Provide the [x, y] coordinate of the cell's center where the given text is located.  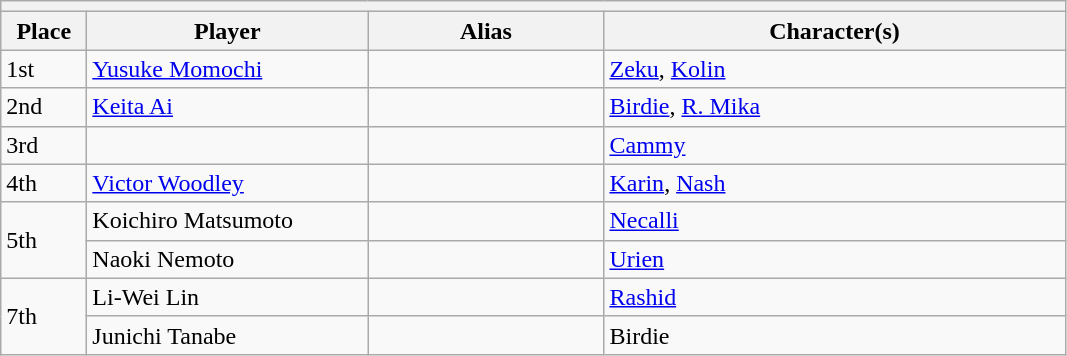
Player [228, 31]
Karin, Nash [834, 183]
1st [44, 69]
Alias [486, 31]
Character(s) [834, 31]
Keita Ai [228, 107]
Necalli [834, 221]
5th [44, 240]
Koichiro Matsumoto [228, 221]
Birdie [834, 335]
Yusuke Momochi [228, 69]
2nd [44, 107]
Li-Wei Lin [228, 297]
Cammy [834, 145]
Birdie, R. Mika [834, 107]
Rashid [834, 297]
Place [44, 31]
Victor Woodley [228, 183]
7th [44, 316]
3rd [44, 145]
4th [44, 183]
Naoki Nemoto [228, 259]
Junichi Tanabe [228, 335]
Zeku, Kolin [834, 69]
Urien [834, 259]
